Extract the (X, Y) coordinate from the center of the cell holding the provided text.  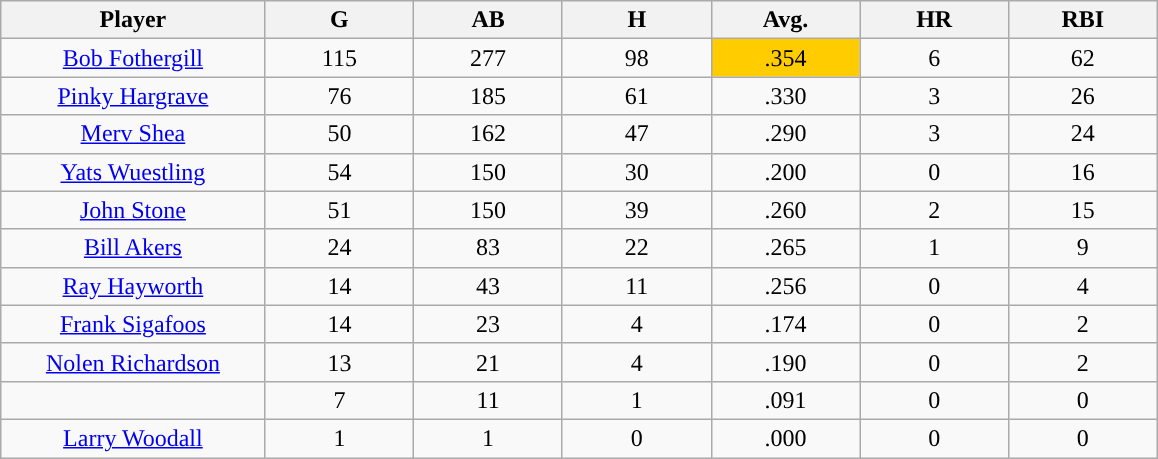
Player (133, 20)
.256 (786, 286)
23 (488, 324)
.000 (786, 438)
50 (340, 134)
.260 (786, 210)
115 (340, 58)
H (636, 20)
15 (1084, 210)
Pinky Hargrave (133, 96)
54 (340, 172)
Larry Woodall (133, 438)
Avg. (786, 20)
185 (488, 96)
.190 (786, 362)
Nolen Richardson (133, 362)
76 (340, 96)
Merv Shea (133, 134)
Bob Fothergill (133, 58)
62 (1084, 58)
26 (1084, 96)
277 (488, 58)
Bill Akers (133, 248)
47 (636, 134)
.200 (786, 172)
83 (488, 248)
51 (340, 210)
162 (488, 134)
Yats Wuestling (133, 172)
RBI (1084, 20)
9 (1084, 248)
61 (636, 96)
Frank Sigafoos (133, 324)
.174 (786, 324)
.330 (786, 96)
22 (636, 248)
.091 (786, 400)
AB (488, 20)
39 (636, 210)
.290 (786, 134)
John Stone (133, 210)
43 (488, 286)
30 (636, 172)
Ray Hayworth (133, 286)
16 (1084, 172)
.265 (786, 248)
G (340, 20)
98 (636, 58)
.354 (786, 58)
7 (340, 400)
13 (340, 362)
6 (934, 58)
HR (934, 20)
21 (488, 362)
